Provide the [x, y] coordinate of the cell's center where the given text is located.  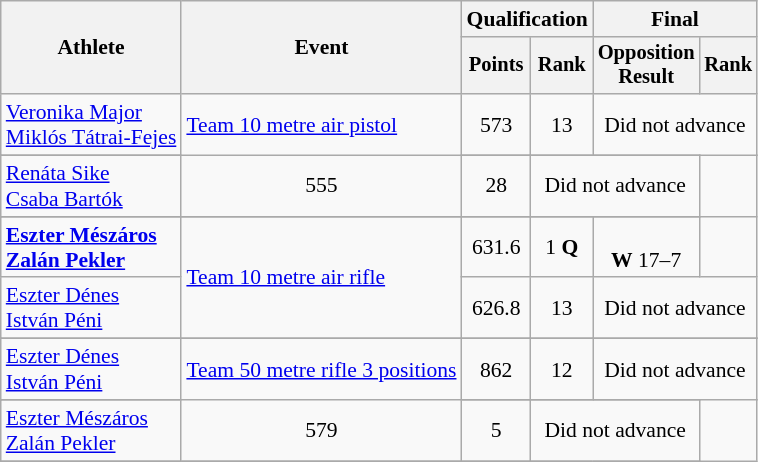
Athlete [92, 48]
Points [496, 66]
12 [562, 370]
579 [321, 430]
5 [496, 430]
28 [496, 186]
1 Q [562, 248]
573 [496, 124]
Event [321, 48]
OppositionResult [646, 66]
Veronika MajorMiklós Tátrai-Fejes [92, 124]
Team 10 metre air rifle [321, 278]
W 17–7 [646, 248]
631.6 [496, 248]
Renáta SikeCsaba Bartók [92, 186]
Team 50 metre rifle 3 positions [321, 370]
555 [321, 186]
862 [496, 370]
Final [675, 19]
626.8 [496, 308]
Qualification [528, 19]
Team 10 metre air pistol [321, 124]
